Locate the cell with the specified text and output its [x, y] center coordinate. 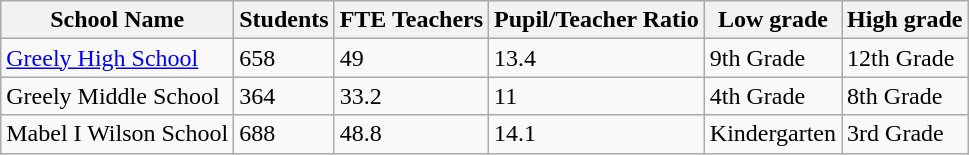
688 [284, 134]
9th Grade [772, 58]
High grade [905, 20]
4th Grade [772, 96]
14.1 [597, 134]
Low grade [772, 20]
Kindergarten [772, 134]
Greely Middle School [118, 96]
11 [597, 96]
3rd Grade [905, 134]
658 [284, 58]
49 [411, 58]
8th Grade [905, 96]
13.4 [597, 58]
School Name [118, 20]
Pupil/Teacher Ratio [597, 20]
Students [284, 20]
33.2 [411, 96]
364 [284, 96]
FTE Teachers [411, 20]
12th Grade [905, 58]
Mabel I Wilson School [118, 134]
Greely High School [118, 58]
48.8 [411, 134]
